Capture the cell that displays the provided text and extract its [x, y] central coordinate. 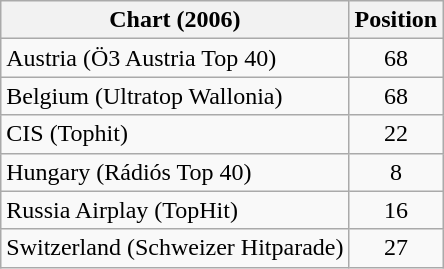
27 [396, 248]
Switzerland (Schweizer Hitparade) [175, 248]
Austria (Ö3 Austria Top 40) [175, 58]
Belgium (Ultratop Wallonia) [175, 96]
22 [396, 134]
Hungary (Rádiós Top 40) [175, 172]
Position [396, 20]
Chart (2006) [175, 20]
CIS (Tophit) [175, 134]
16 [396, 210]
Russia Airplay (TopHit) [175, 210]
8 [396, 172]
